Detect which cell encompasses the target text, then output its (X, Y) center coordinate. 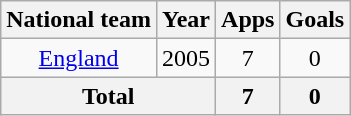
Total (108, 96)
England (79, 58)
National team (79, 20)
Goals (315, 20)
Year (186, 20)
2005 (186, 58)
Apps (248, 20)
